Determine the (x, y) coordinate at the center of the cell enclosing the given text.  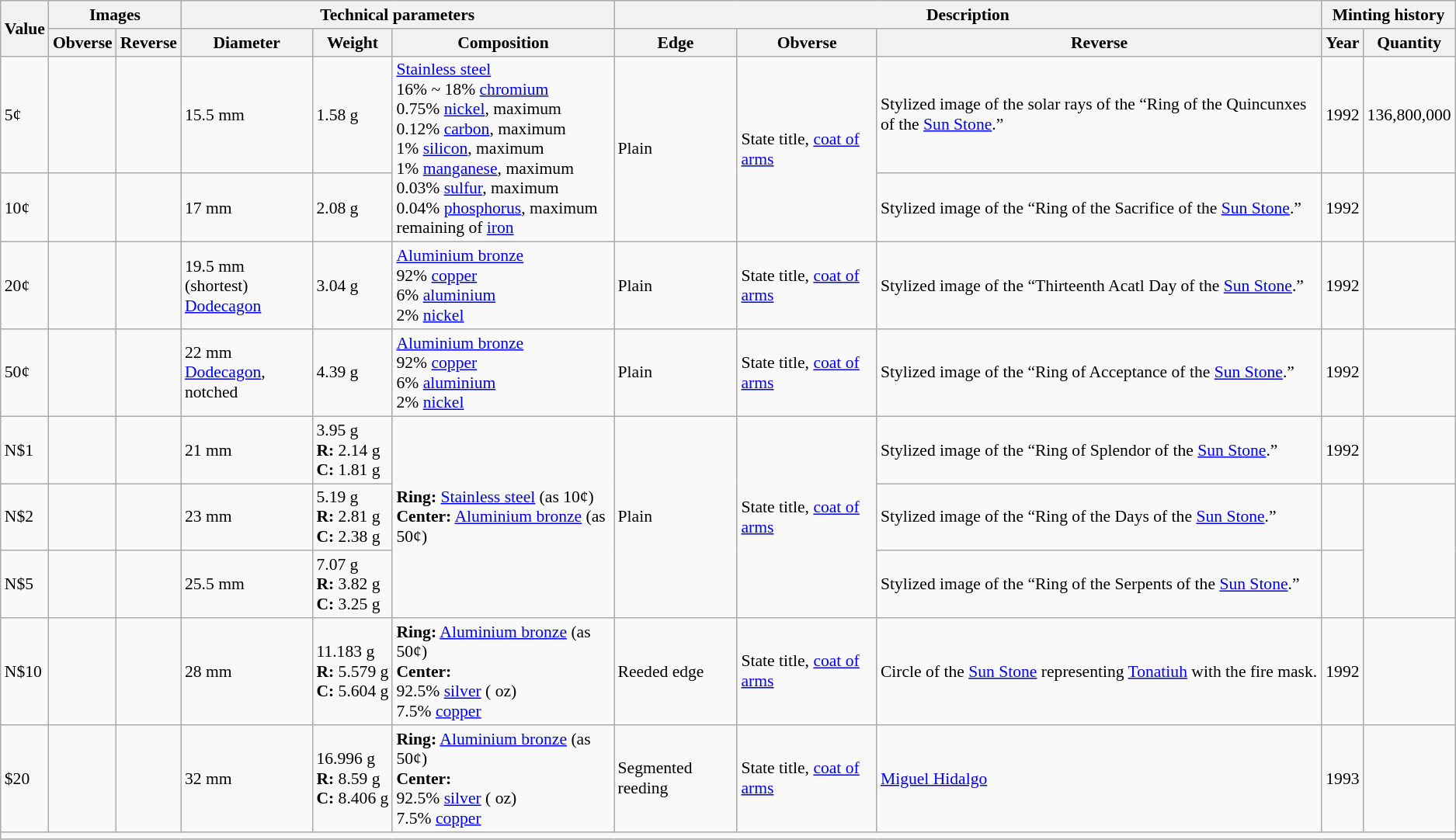
Stylized image of the “Ring of the Sacrifice of the Sun Stone.” (1100, 208)
5¢ (25, 115)
Year (1342, 43)
Weight (353, 43)
Minting history (1388, 15)
1993 (1342, 779)
N$10 (25, 672)
Description (968, 15)
32 mm (247, 779)
22 mmDodecagon, notched (247, 373)
Stylized image of the “Ring of Acceptance of the Sun Stone.” (1100, 373)
1.58 g (353, 115)
Stylized image of the “Ring of the Serpents of the Sun Stone.” (1100, 585)
15.5 mm (247, 115)
Miguel Hidalgo (1100, 779)
Ring: Aluminium bronze (as 50¢)Center:92.5% silver ( oz) 7.5% copper (503, 672)
Ring: Aluminium bronze (as 50¢)Center:92.5% silver ( oz)7.5% copper (503, 779)
Stylized image of the “Ring of the Days of the Sun Stone.” (1100, 517)
N$5 (25, 585)
25.5 mm (247, 585)
Circle of the Sun Stone representing Tonatiuh with the fire mask. (1100, 672)
Stylized image of the solar rays of the “Ring of the Quincunxes of the Sun Stone.” (1100, 115)
3.95 gR: 2.14 gC: 1.81 g (353, 450)
2.08 g (353, 208)
17 mm (247, 208)
Stylized image of the “Ring of Splendor of the Sun Stone.” (1100, 450)
21 mm (247, 450)
136,800,000 (1409, 115)
N$1 (25, 450)
Images (115, 15)
$20 (25, 779)
3.04 g (353, 286)
Composition (503, 43)
Technical parameters (398, 15)
N$2 (25, 517)
7.07 gR: 3.82 gC: 3.25 g (353, 585)
10¢ (25, 208)
Reeded edge (676, 672)
20¢ (25, 286)
28 mm (247, 672)
Quantity (1409, 43)
11.183 gR: 5.579 gC: 5.604 g (353, 672)
Ring: Stainless steel (as 10¢)Center: Aluminium bronze (as 50¢) (503, 517)
5.19 gR: 2.81 gC: 2.38 g (353, 517)
Segmented reeding (676, 779)
Value (25, 28)
16.996 gR: 8.59 gC: 8.406 g (353, 779)
Diameter (247, 43)
23 mm (247, 517)
50¢ (25, 373)
19.5 mm (shortest)Dodecagon (247, 286)
Edge (676, 43)
4.39 g (353, 373)
Stylized image of the “Thirteenth Acatl Day of the Sun Stone.” (1100, 286)
